For the text-containing cell, return its midpoint in [x, y] coordinate format. 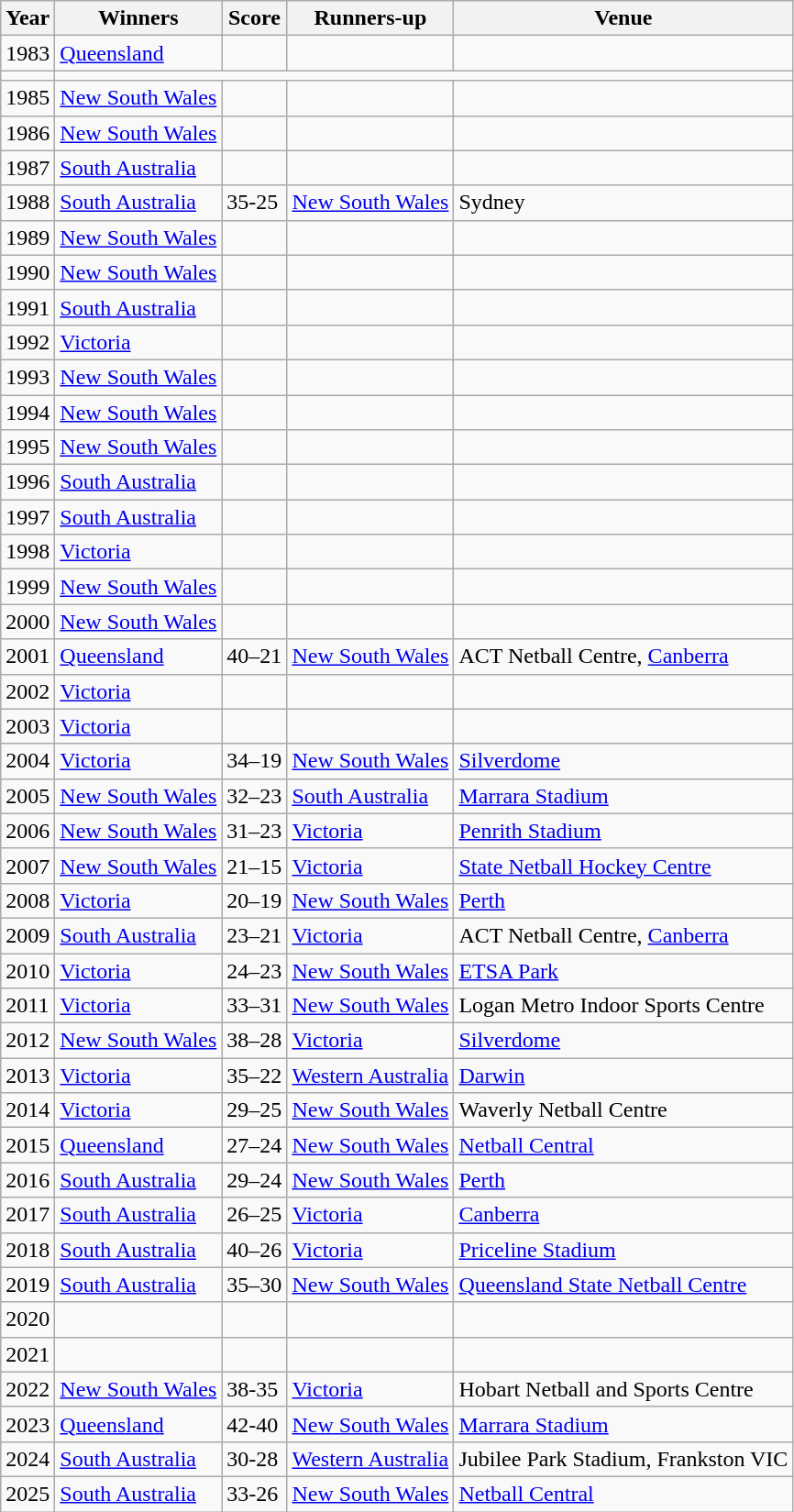
2021 [28, 1354]
1994 [28, 412]
1987 [28, 168]
33–31 [255, 1006]
Runners-up [370, 18]
1990 [28, 272]
38-35 [255, 1389]
1992 [28, 342]
2007 [28, 866]
2019 [28, 1285]
21–15 [255, 866]
Sydney [623, 203]
32–23 [255, 796]
2012 [28, 1041]
Priceline Stadium [623, 1250]
2018 [28, 1250]
20–19 [255, 900]
2008 [28, 900]
2015 [28, 1145]
29–24 [255, 1180]
Hobart Netball and Sports Centre [623, 1389]
23–21 [255, 935]
Score [255, 18]
Canberra [623, 1215]
2011 [28, 1006]
26–25 [255, 1215]
1988 [28, 203]
2004 [28, 761]
Venue [623, 18]
1983 [28, 53]
40–26 [255, 1250]
Waverly Netball Centre [623, 1110]
35–30 [255, 1285]
2022 [28, 1389]
29–25 [255, 1110]
2010 [28, 971]
1997 [28, 517]
31–23 [255, 831]
38–28 [255, 1041]
2005 [28, 796]
Logan Metro Indoor Sports Centre [623, 1006]
Jubilee Park Stadium, Frankston VIC [623, 1459]
35–22 [255, 1076]
1986 [28, 133]
1998 [28, 552]
2023 [28, 1424]
Darwin [623, 1076]
2016 [28, 1180]
ETSA Park [623, 971]
1996 [28, 482]
Penrith Stadium [623, 831]
2014 [28, 1110]
2025 [28, 1494]
1985 [28, 98]
1999 [28, 587]
2006 [28, 831]
1991 [28, 307]
State Netball Hockey Centre [623, 866]
Year [28, 18]
Queensland State Netball Centre [623, 1285]
30-28 [255, 1459]
2024 [28, 1459]
2009 [28, 935]
1993 [28, 377]
2020 [28, 1319]
2002 [28, 691]
1989 [28, 237]
Winners [138, 18]
2017 [28, 1215]
34–19 [255, 761]
2000 [28, 622]
35-25 [255, 203]
2013 [28, 1076]
24–23 [255, 971]
42-40 [255, 1424]
40–21 [255, 657]
2003 [28, 726]
27–24 [255, 1145]
33-26 [255, 1494]
1995 [28, 447]
2001 [28, 657]
